Capture the cell that displays the provided text and extract its (X, Y) central coordinate. 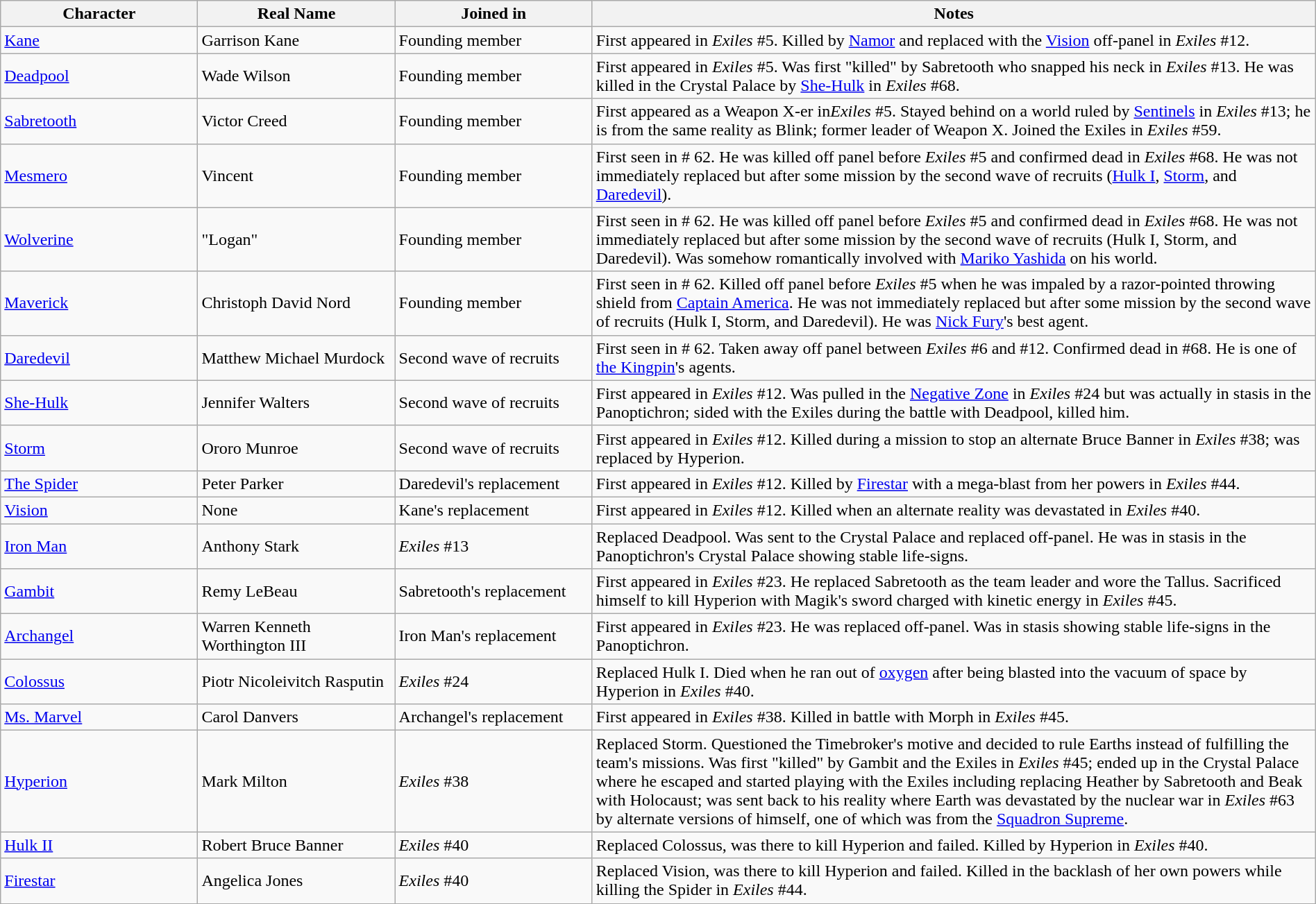
Replaced Colossus, was there to kill Hyperion and failed. Killed by Hyperion in Exiles #40. (954, 845)
Mesmero (99, 176)
Vision (99, 510)
Piotr Nicoleivitch Rasputin (296, 681)
Victor Creed (296, 121)
Notes (954, 14)
Exiles #24 (493, 681)
Replaced Hulk I. Died when he ran out of oxygen after being blasted into the vacuum of space by Hyperion in Exiles #40. (954, 681)
Joined in (493, 14)
Jennifer Walters (296, 402)
First appeared in Exiles #38. Killed in battle with Morph in Exiles #45. (954, 717)
First appeared in Exiles #12. Killed during a mission to stop an alternate Bruce Banner in Exiles #38; was replaced by Hyperion. (954, 448)
None (296, 510)
Gambit (99, 591)
Angelica Jones (296, 881)
Iron Man (99, 545)
Hyperion (99, 781)
Carol Danvers (296, 717)
She-Hulk (99, 402)
Daredevil's replacement (493, 484)
Sabretooth (99, 121)
Garrison Kane (296, 40)
Iron Man's replacement (493, 637)
Wolverine (99, 239)
"Logan" (296, 239)
First appeared in Exiles #5. Killed by Namor and replaced with the Vision off-panel in Exiles #12. (954, 40)
Hulk II (99, 845)
Exiles #38 (493, 781)
Replaced Vision, was there to kill Hyperion and failed. Killed in the backlash of her own powers while killing the Spider in Exiles #44. (954, 881)
First appeared in Exiles #23. He was replaced off-panel. Was in stasis showing stable life-signs in the Panoptichron. (954, 637)
Remy LeBeau (296, 591)
Mark Milton (296, 781)
Christoph David Nord (296, 303)
Archangel (99, 637)
Sabretooth's replacement (493, 591)
First seen in # 62. Taken away off panel between Exiles #6 and #12. Confirmed dead in #68. He is one of the Kingpin's agents. (954, 358)
Storm (99, 448)
Anthony Stark (296, 545)
Firestar (99, 881)
Robert Bruce Banner (296, 845)
Ororo Munroe (296, 448)
Vincent (296, 176)
Kane's replacement (493, 510)
Real Name (296, 14)
Colossus (99, 681)
Kane (99, 40)
First appeared in Exiles #12. Killed when an alternate reality was devastated in Exiles #40. (954, 510)
Peter Parker (296, 484)
Character (99, 14)
Wade Wilson (296, 76)
First appeared in Exiles #12. Killed by Firestar with a mega-blast from her powers in Exiles #44. (954, 484)
The Spider (99, 484)
Matthew Michael Murdock (296, 358)
Daredevil (99, 358)
Maverick (99, 303)
Warren Kenneth Worthington III (296, 637)
Archangel's replacement (493, 717)
Exiles #13 (493, 545)
Ms. Marvel (99, 717)
Deadpool (99, 76)
